Determine the (X, Y) coordinate at the center of the cell enclosing the given text.  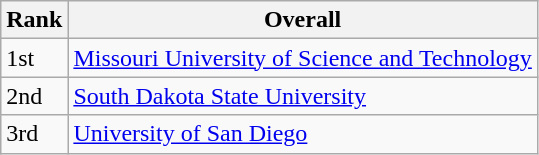
South Dakota State University (303, 96)
3rd (34, 134)
Rank (34, 20)
Overall (303, 20)
2nd (34, 96)
University of San Diego (303, 134)
Missouri University of Science and Technology (303, 58)
1st (34, 58)
